Extract the (x, y) coordinate from the center of the cell holding the provided text.  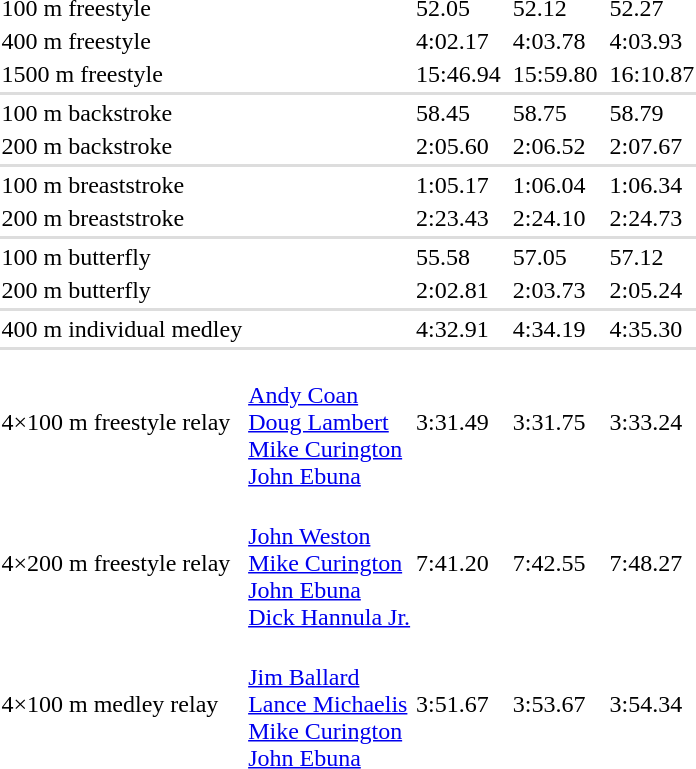
2:02.81 (459, 290)
Andy CoanDoug LambertMike CuringtonJohn Ebuna (330, 422)
4×100 m freestyle relay (122, 422)
1:05.17 (459, 185)
4×200 m freestyle relay (122, 563)
John WestonMike CuringtonJohn EbunaDick Hannula Jr. (330, 563)
2:24.10 (555, 218)
3:31.75 (555, 422)
2:05.60 (459, 146)
57.05 (555, 257)
200 m backstroke (122, 146)
100 m butterfly (122, 257)
4:03.93 (652, 41)
200 m breaststroke (122, 218)
200 m butterfly (122, 290)
4:02.17 (459, 41)
7:48.27 (652, 563)
4:35.30 (652, 329)
2:06.52 (555, 146)
2:07.67 (652, 146)
2:03.73 (555, 290)
100 m breaststroke (122, 185)
2:24.73 (652, 218)
4:32.91 (459, 329)
4:34.19 (555, 329)
3:31.49 (459, 422)
7:42.55 (555, 563)
2:05.24 (652, 290)
57.12 (652, 257)
1500 m freestyle (122, 74)
58.45 (459, 113)
2:23.43 (459, 218)
58.79 (652, 113)
400 m freestyle (122, 41)
1:06.34 (652, 185)
16:10.87 (652, 74)
1:06.04 (555, 185)
58.75 (555, 113)
3:33.24 (652, 422)
4:03.78 (555, 41)
100 m backstroke (122, 113)
400 m individual medley (122, 329)
7:41.20 (459, 563)
55.58 (459, 257)
15:46.94 (459, 74)
15:59.80 (555, 74)
